Identify which cell holds the provided text, then report its (X, Y) central coordinate. 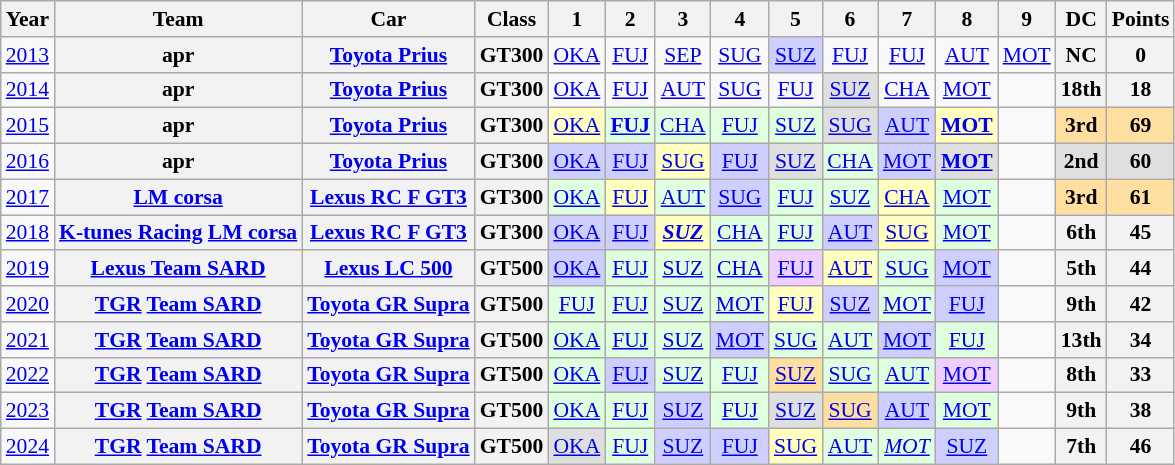
60 (1141, 162)
4 (740, 19)
Year (28, 19)
33 (1141, 375)
1 (576, 19)
46 (1141, 447)
Car (388, 19)
2015 (28, 126)
6th (1082, 233)
Class (512, 19)
2018 (28, 233)
2014 (28, 90)
45 (1141, 233)
2023 (28, 411)
Team (178, 19)
NC (1082, 55)
42 (1141, 304)
2022 (28, 375)
2017 (28, 197)
7th (1082, 447)
Points (1141, 19)
2021 (28, 340)
2024 (28, 447)
2016 (28, 162)
8th (1082, 375)
44 (1141, 269)
13th (1082, 340)
9 (1027, 19)
K-tunes Racing LM corsa (178, 233)
3 (683, 19)
18 (1141, 90)
Lexus LC 500 (388, 269)
2nd (1082, 162)
2 (630, 19)
0 (1141, 55)
38 (1141, 411)
7 (907, 19)
6 (850, 19)
5th (1082, 269)
34 (1141, 340)
SEP (683, 55)
61 (1141, 197)
2013 (28, 55)
LM corsa (178, 197)
69 (1141, 126)
8 (967, 19)
18th (1082, 90)
2020 (28, 304)
5 (796, 19)
DC (1082, 19)
Lexus Team SARD (178, 269)
2019 (28, 269)
